Find where the given text appears and provide that cell's center as (x, y) coordinate. 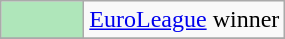
EuroLeague winner (184, 20)
